Return (X, Y) of the center of cell containing provided text 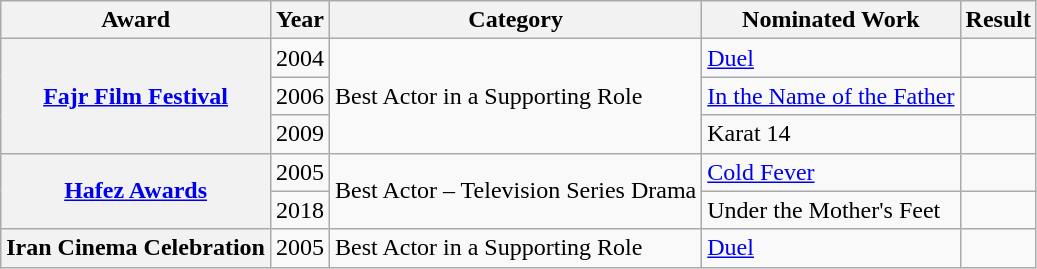
Result (998, 20)
2006 (300, 96)
Hafez Awards (136, 191)
In the Name of the Father (831, 96)
Under the Mother's Feet (831, 210)
Year (300, 20)
Best Actor – Television Series Drama (516, 191)
Cold Fever (831, 172)
Iran Cinema Celebration (136, 248)
Category (516, 20)
Karat 14 (831, 134)
2018 (300, 210)
2009 (300, 134)
2004 (300, 58)
Fajr Film Festival (136, 96)
Nominated Work (831, 20)
Award (136, 20)
